Find where the given text appears and provide that cell's center as (x, y) coordinate. 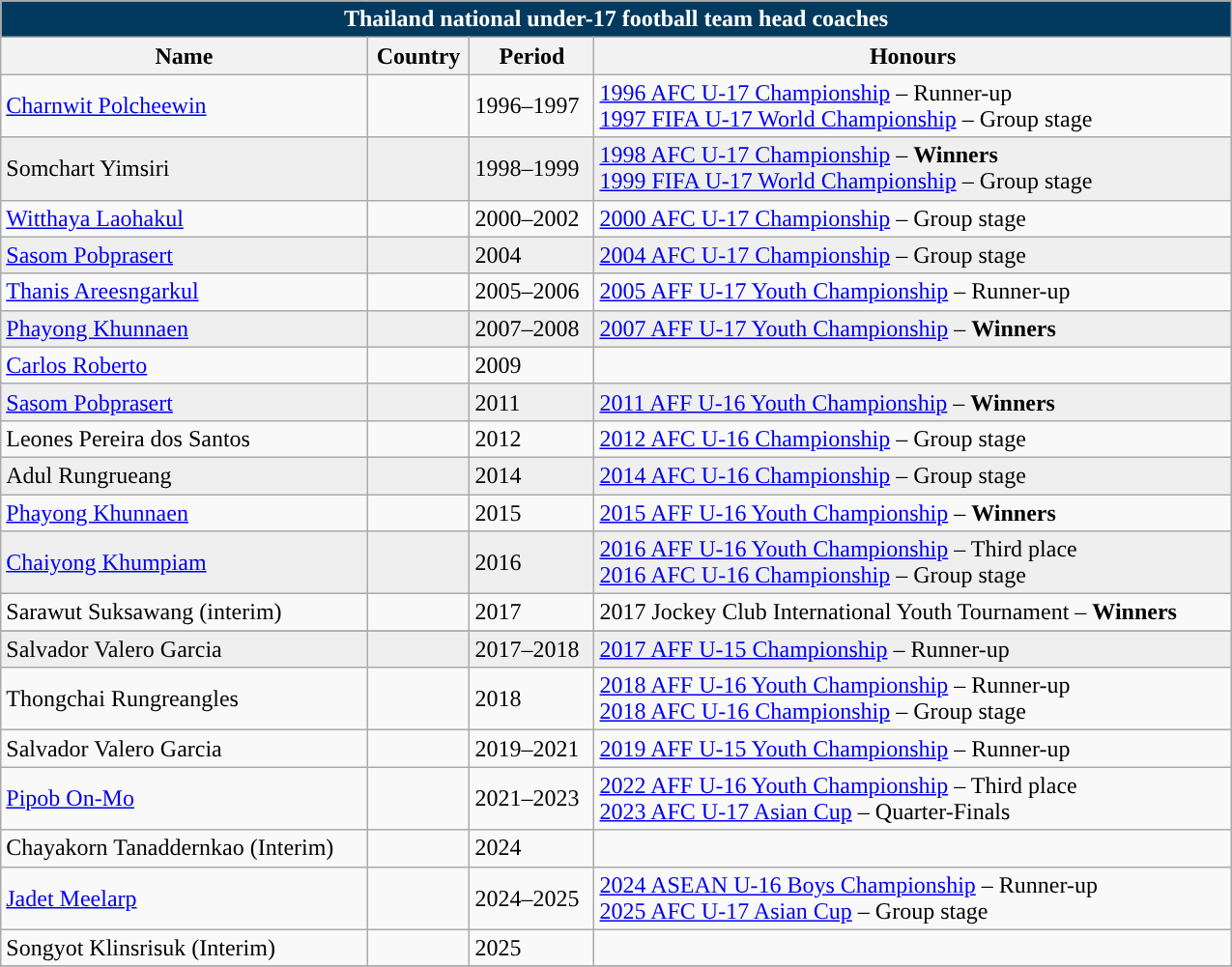
2015 (531, 513)
Thailand national under-17 football team head coaches (616, 19)
2017 AFF U-15 Championship – Runner-up (912, 649)
Jadet Meelarp (184, 898)
Witthaya Laohakul (184, 218)
Country (418, 56)
Songyot Klinsrisuk (Interim) (184, 948)
2017–2018 (531, 649)
2024 (531, 848)
2024 ASEAN U-16 Boys Championship – Runner-up 2025 AFC U-17 Asian Cup – Group stage (912, 898)
2022 AFF U-16 Youth Championship – Third place 2023 AFC U-17 Asian Cup – Quarter-Finals (912, 798)
2014 (531, 475)
2000 AFC U-17 Championship – Group stage (912, 218)
2011 AFF U-16 Youth Championship – Winners (912, 402)
2018 (531, 699)
2025 (531, 948)
Carlos Roberto (184, 365)
2012 (531, 439)
Thanis Areesngarkul (184, 292)
Somchart Yimsiri (184, 168)
2019–2021 (531, 749)
2014 AFC U-16 Championship – Group stage (912, 475)
2004 (531, 255)
2009 (531, 365)
Name (184, 56)
2016 AFF U-16 Youth Championship – Third place 2016 AFC U-16 Championship – Group stage (912, 562)
Sarawut Suksawang (interim) (184, 612)
2018 AFF U-16 Youth Championship – Runner-up 2018 AFC U-16 Championship – Group stage (912, 699)
Adul Rungrueang (184, 475)
2017 Jockey Club International Youth Tournament – Winners (912, 612)
Thongchai Rungreangles (184, 699)
2005–2006 (531, 292)
2004 AFC U-17 Championship – Group stage (912, 255)
1998–1999 (531, 168)
2011 (531, 402)
2019 AFF U-15 Youth Championship – Runner-up (912, 749)
Pipob On-Mo (184, 798)
Period (531, 56)
2007 AFF U-17 Youth Championship – Winners (912, 328)
1996–1997 (531, 106)
Charnwit Polcheewin (184, 106)
2005 AFF U-17 Youth Championship – Runner-up (912, 292)
2000–2002 (531, 218)
2017 (531, 612)
2024–2025 (531, 898)
2016 (531, 562)
Chaiyong Khumpiam (184, 562)
2015 AFF U-16 Youth Championship – Winners (912, 513)
2007–2008 (531, 328)
Chayakorn Tanaddernkao (Interim) (184, 848)
1998 AFC U-17 Championship – Winners 1999 FIFA U-17 World Championship – Group stage (912, 168)
2021–2023 (531, 798)
Honours (912, 56)
Leones Pereira dos Santos (184, 439)
1996 AFC U-17 Championship – Runner-up 1997 FIFA U-17 World Championship – Group stage (912, 106)
2012 AFC U-16 Championship – Group stage (912, 439)
